Output the (X, Y) coordinate of the center of the cell containing the given text.  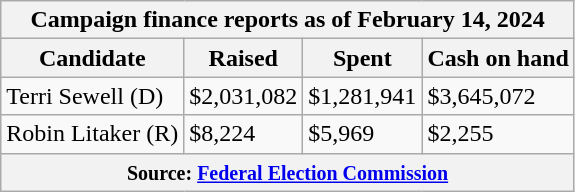
Campaign finance reports as of February 14, 2024 (288, 20)
$3,645,072 (498, 96)
Source: Federal Election Commission (288, 172)
Raised (244, 58)
Terri Sewell (D) (92, 96)
$8,224 (244, 134)
$2,255 (498, 134)
Cash on hand (498, 58)
Candidate (92, 58)
$2,031,082 (244, 96)
$1,281,941 (362, 96)
Robin Litaker (R) (92, 134)
Spent (362, 58)
$5,969 (362, 134)
